Capture the cell that displays the provided text and extract its [x, y] central coordinate. 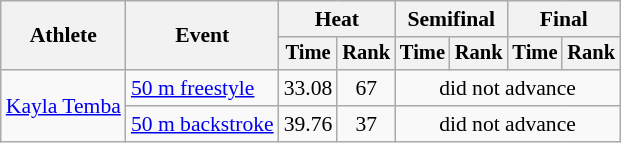
Athlete [64, 36]
50 m freestyle [202, 88]
Event [202, 36]
Kayla Temba [64, 106]
33.08 [308, 88]
37 [366, 124]
39.76 [308, 124]
Final [563, 19]
Semifinal [451, 19]
Heat [337, 19]
50 m backstroke [202, 124]
67 [366, 88]
